For the text-containing cell, return its midpoint in [X, Y] coordinate format. 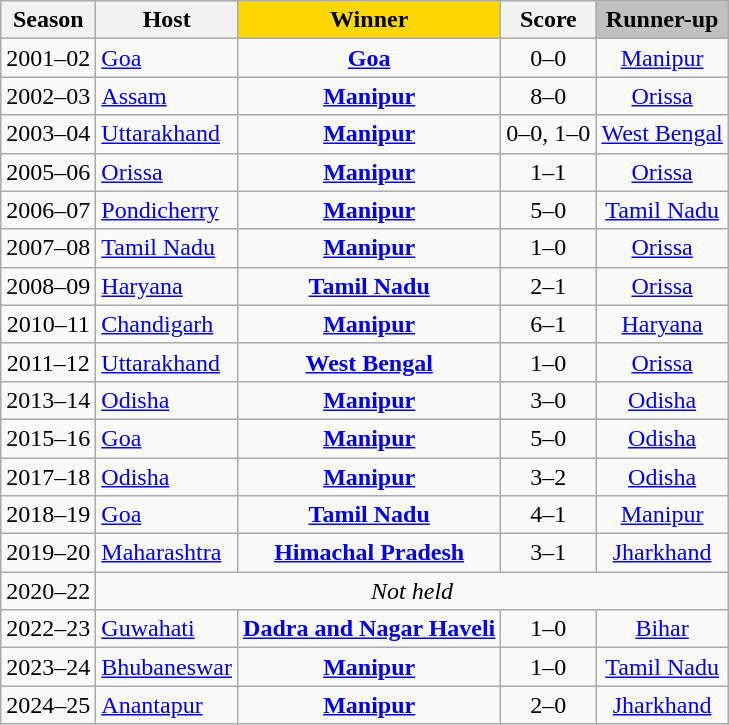
2006–07 [48, 210]
2010–11 [48, 324]
2–1 [548, 286]
2007–08 [48, 248]
Score [548, 20]
2002–03 [48, 96]
Winner [370, 20]
8–0 [548, 96]
2020–22 [48, 591]
3–0 [548, 400]
Runner-up [662, 20]
4–1 [548, 515]
2011–12 [48, 362]
2023–24 [48, 667]
2005–06 [48, 172]
2018–19 [48, 515]
2003–04 [48, 134]
2–0 [548, 705]
Host [167, 20]
Bhubaneswar [167, 667]
0–0 [548, 58]
Guwahati [167, 629]
Anantapur [167, 705]
Not held [412, 591]
0–0, 1–0 [548, 134]
Assam [167, 96]
Pondicherry [167, 210]
2015–16 [48, 438]
Chandigarh [167, 324]
2001–02 [48, 58]
Bihar [662, 629]
2022–23 [48, 629]
Himachal Pradesh [370, 553]
2024–25 [48, 705]
2008–09 [48, 286]
6–1 [548, 324]
Maharashtra [167, 553]
2013–14 [48, 400]
2019–20 [48, 553]
2017–18 [48, 477]
Season [48, 20]
3–2 [548, 477]
3–1 [548, 553]
1–1 [548, 172]
Dadra and Nagar Haveli [370, 629]
